Return the [X, Y] coordinate for the center point of the cell that contains the specified text.  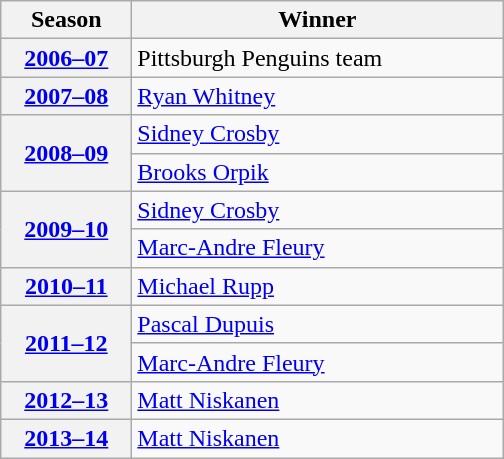
2008–09 [66, 153]
Winner [318, 20]
2007–08 [66, 96]
Ryan Whitney [318, 96]
2006–07 [66, 58]
2012–13 [66, 400]
2013–14 [66, 438]
2010–11 [66, 286]
Michael Rupp [318, 286]
Pittsburgh Penguins team [318, 58]
Pascal Dupuis [318, 324]
2011–12 [66, 343]
2009–10 [66, 229]
Season [66, 20]
Brooks Orpik [318, 172]
